Extract the [x, y] coordinate from the center of the cell holding the provided text.  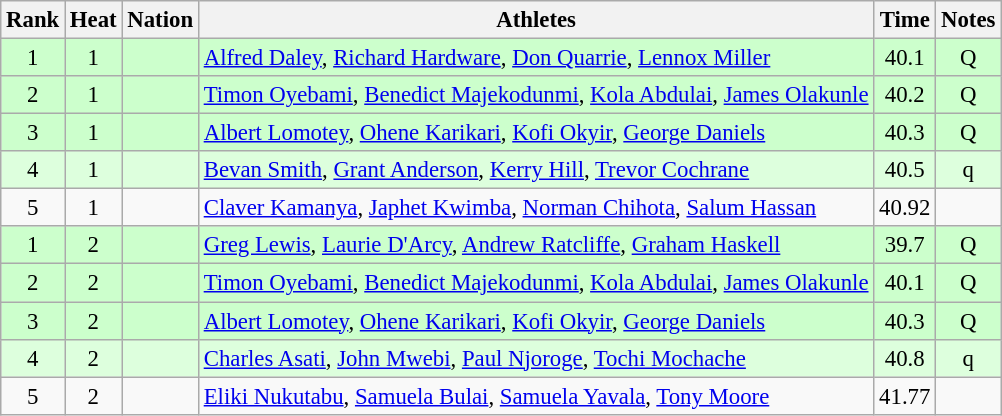
Eliki Nukutabu, Samuela Bulai, Samuela Yavala, Tony Moore [536, 396]
40.5 [905, 170]
41.77 [905, 396]
Time [905, 20]
Charles Asati, John Mwebi, Paul Njoroge, Tochi Mochache [536, 358]
Bevan Smith, Grant Anderson, Kerry Hill, Trevor Cochrane [536, 170]
Greg Lewis, Laurie D'Arcy, Andrew Ratcliffe, Graham Haskell [536, 245]
40.8 [905, 358]
40.92 [905, 208]
Rank [33, 20]
Notes [968, 20]
Athletes [536, 20]
40.2 [905, 95]
Claver Kamanya, Japhet Kwimba, Norman Chihota, Salum Hassan [536, 208]
Heat [94, 20]
Alfred Daley, Richard Hardware, Don Quarrie, Lennox Miller [536, 58]
39.7 [905, 245]
Nation [160, 20]
